Find where the given text appears and provide that cell's center as (X, Y) coordinate. 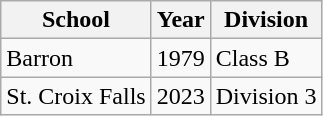
Division 3 (266, 96)
1979 (180, 58)
2023 (180, 96)
Barron (76, 58)
School (76, 20)
Year (180, 20)
Class B (266, 58)
St. Croix Falls (76, 96)
Division (266, 20)
